Locate the cell with the specified text and output its (x, y) center coordinate. 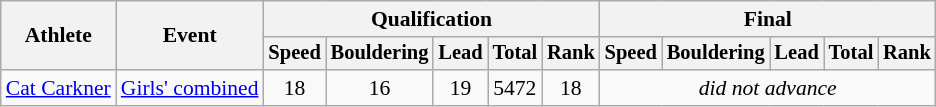
Athlete (58, 36)
Qualification (432, 19)
16 (380, 88)
19 (460, 88)
Final (768, 19)
did not advance (768, 88)
5472 (516, 88)
Cat Carkner (58, 88)
Event (190, 36)
Girls' combined (190, 88)
